Capture the cell that displays the provided text and extract its (x, y) central coordinate. 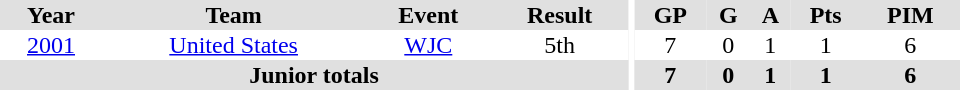
Year (51, 15)
Event (428, 15)
PIM (910, 15)
5th (560, 45)
United States (234, 45)
Pts (826, 15)
Team (234, 15)
G (728, 15)
Result (560, 15)
A (770, 15)
WJC (428, 45)
2001 (51, 45)
Junior totals (314, 75)
GP (670, 15)
